Determine the (X, Y) coordinate at the center of the cell enclosing the given text.  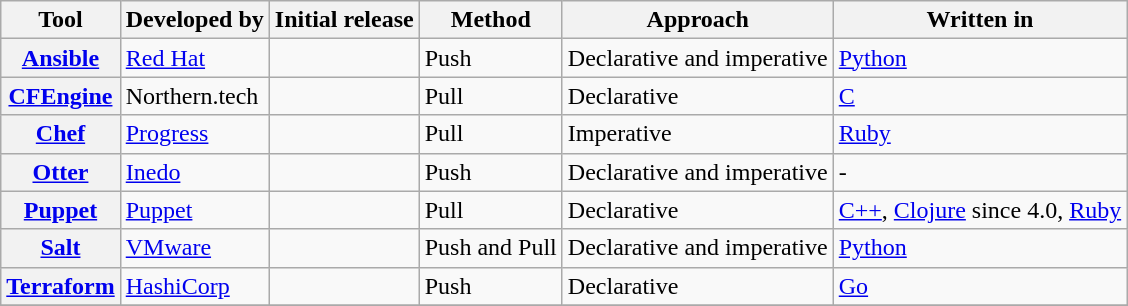
Salt (60, 248)
Initial release (344, 20)
Ansible (60, 58)
Inedo (194, 172)
Red Hat (194, 58)
Terraform (60, 286)
Tool (60, 20)
Chef (60, 134)
C++, Clojure since 4.0, Ruby (980, 210)
Push and Pull (490, 248)
Northern.tech (194, 96)
Developed by (194, 20)
Imperative (698, 134)
CFEngine (60, 96)
Ruby (980, 134)
- (980, 172)
Approach (698, 20)
VMware (194, 248)
Method (490, 20)
Written in (980, 20)
Go (980, 286)
Otter (60, 172)
C (980, 96)
HashiCorp (194, 286)
Progress (194, 134)
